Determine the [x, y] coordinate at the center of the cell enclosing the given text.  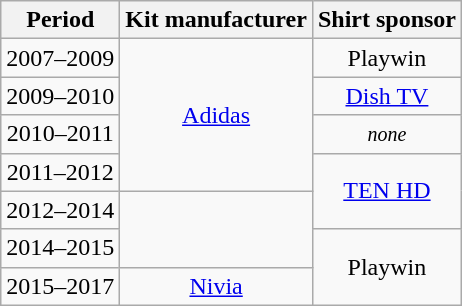
2009–2010 [60, 96]
2007–2009 [60, 58]
2010–2011 [60, 134]
Shirt sponsor [386, 20]
Kit manufacturer [216, 20]
Adidas [216, 115]
TEN HD [386, 191]
2015–2017 [60, 286]
Dish TV [386, 96]
none [386, 134]
Nivia [216, 286]
2014–2015 [60, 248]
Period [60, 20]
2011–2012 [60, 172]
2012–2014 [60, 210]
